Return (X, Y) of the center of cell containing provided text 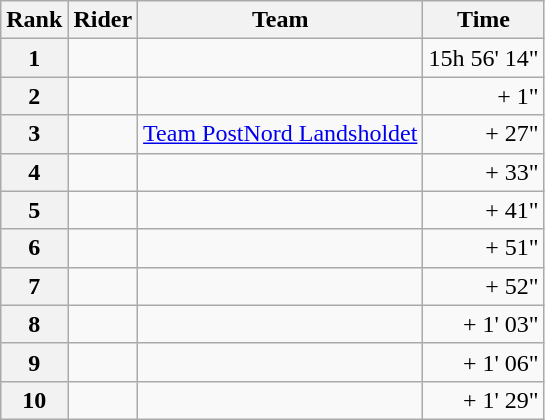
Time (484, 20)
10 (34, 400)
4 (34, 172)
Team (280, 20)
3 (34, 134)
6 (34, 248)
Rider (103, 20)
+ 1" (484, 96)
+ 52" (484, 286)
15h 56' 14" (484, 58)
+ 33" (484, 172)
2 (34, 96)
Rank (34, 20)
Team PostNord Landsholdet (280, 134)
8 (34, 324)
9 (34, 362)
5 (34, 210)
+ 51" (484, 248)
+ 41" (484, 210)
7 (34, 286)
+ 1' 29" (484, 400)
+ 1' 03" (484, 324)
+ 1' 06" (484, 362)
1 (34, 58)
+ 27" (484, 134)
